Output the [x, y] coordinate of the center of the cell containing the given text.  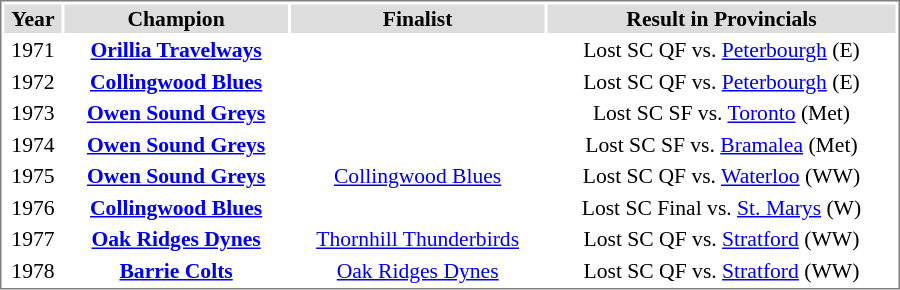
Barrie Colts [176, 270]
1975 [32, 176]
1977 [32, 239]
1972 [32, 82]
1978 [32, 270]
Lost SC SF vs. Toronto (Met) [721, 113]
1973 [32, 113]
Champion [176, 18]
Lost SC QF vs. Waterloo (WW) [721, 176]
Orillia Travelways [176, 50]
1974 [32, 144]
Lost SC Final vs. St. Marys (W) [721, 208]
Result in Provincials [721, 18]
1971 [32, 50]
Lost SC SF vs. Bramalea (Met) [721, 144]
Thornhill Thunderbirds [418, 239]
Finalist [418, 18]
1976 [32, 208]
Year [32, 18]
